Find where the given text appears and provide that cell's center as (x, y) coordinate. 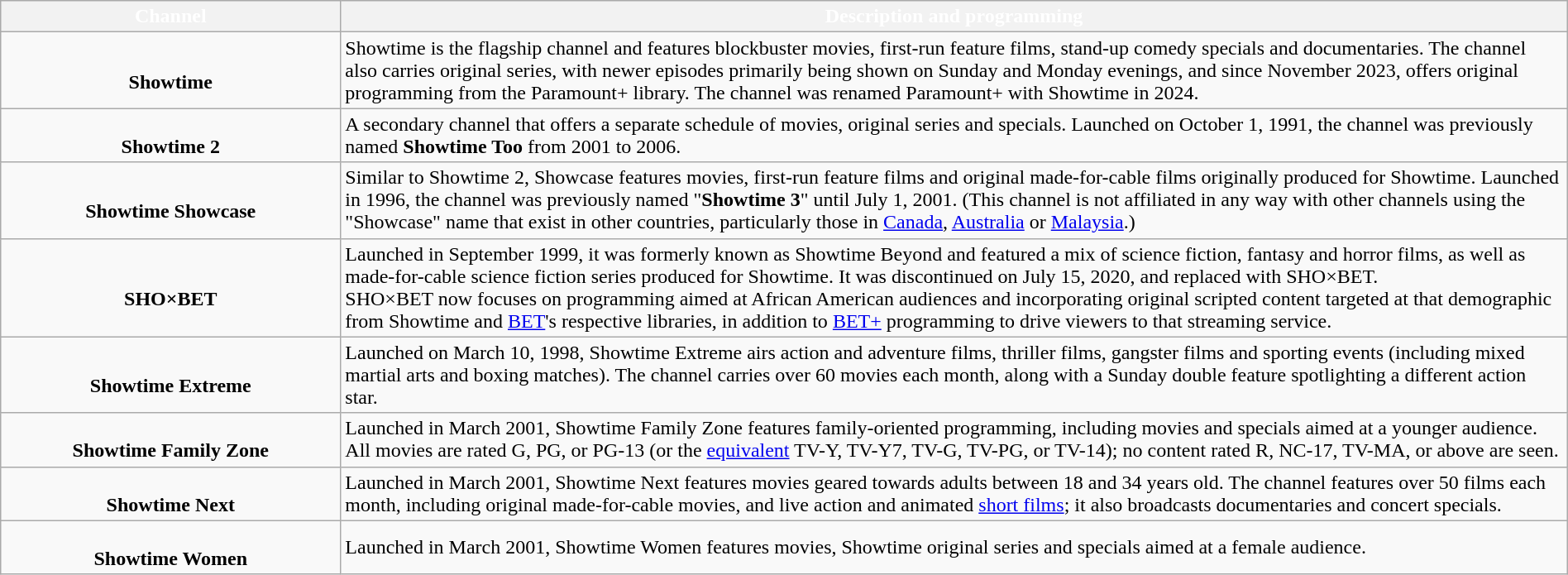
Launched in March 2001, Showtime Women features movies, Showtime original series and specials aimed at a female audience. (954, 548)
Showtime Women (170, 548)
Showtime Showcase (170, 200)
Showtime Extreme (170, 375)
Showtime Next (170, 493)
Showtime 2 (170, 136)
Showtime (170, 70)
Showtime Family Zone (170, 440)
SHO×BET (170, 288)
Description and programming (954, 17)
Channel (170, 17)
